For the text-containing cell, return its midpoint in [X, Y] coordinate format. 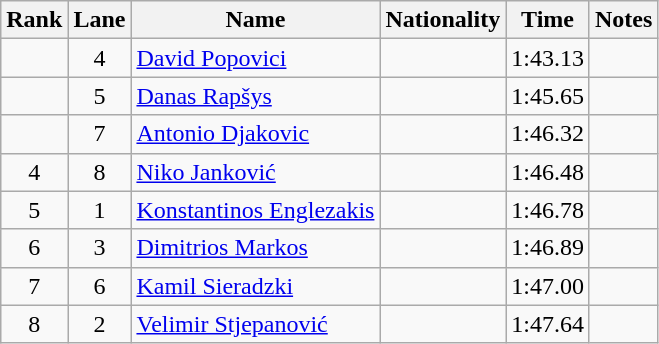
Notes [623, 20]
1:46.89 [548, 248]
Dimitrios Markos [256, 248]
1:47.00 [548, 286]
Rank [34, 20]
1:45.65 [548, 96]
2 [100, 324]
1:46.32 [548, 134]
1:46.78 [548, 210]
1:43.13 [548, 58]
Lane [100, 20]
1:46.48 [548, 172]
Name [256, 20]
3 [100, 248]
Konstantinos Englezakis [256, 210]
Kamil Sieradzki [256, 286]
1:47.64 [548, 324]
Nationality [443, 20]
David Popovici [256, 58]
Velimir Stjepanović [256, 324]
Danas Rapšys [256, 96]
Antonio Djakovic [256, 134]
1 [100, 210]
Time [548, 20]
Niko Janković [256, 172]
